Output the [x, y] coordinate of the center of the cell containing the given text.  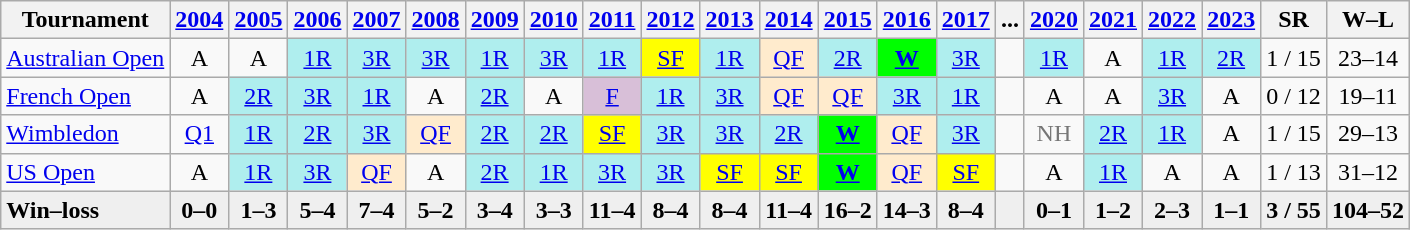
F [612, 96]
2007 [376, 20]
3–4 [494, 210]
14–3 [906, 210]
0–0 [200, 210]
1–1 [1232, 210]
3 / 55 [1294, 210]
1–3 [258, 210]
16–2 [848, 210]
2011 [612, 20]
2010 [554, 20]
Q1 [200, 134]
2012 [670, 20]
W–L [1368, 20]
104–52 [1368, 210]
3–3 [554, 210]
0–1 [1054, 210]
2006 [318, 20]
2023 [1232, 20]
2005 [258, 20]
2016 [906, 20]
SR [1294, 20]
2013 [730, 20]
23–14 [1368, 58]
2022 [1172, 20]
Win–loss [86, 210]
19–11 [1368, 96]
2015 [848, 20]
... [1010, 20]
Wimbledon [86, 134]
2020 [1054, 20]
2008 [436, 20]
7–4 [376, 210]
2017 [966, 20]
2009 [494, 20]
US Open [86, 172]
Australian Open [86, 58]
31–12 [1368, 172]
2–3 [1172, 210]
1–2 [1112, 210]
29–13 [1368, 134]
French Open [86, 96]
Tournament [86, 20]
2014 [788, 20]
5–2 [436, 210]
1 / 13 [1294, 172]
2004 [200, 20]
NH [1054, 134]
5–4 [318, 210]
2021 [1112, 20]
0 / 12 [1294, 96]
